Return (x, y) of the center of cell containing provided text 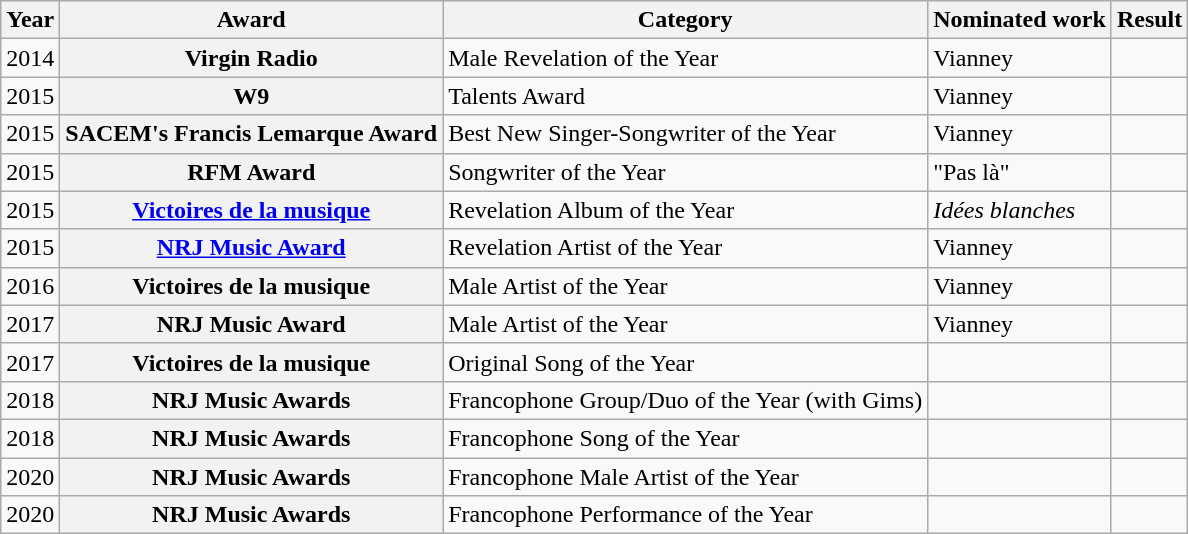
Francophone Group/Duo of the Year (with Gims) (686, 400)
SACEM's Francis Lemarque Award (252, 134)
Best New Singer-Songwriter of the Year (686, 134)
Award (252, 20)
Male Revelation of the Year (686, 58)
2014 (30, 58)
Talents Award (686, 96)
Francophone Song of the Year (686, 438)
RFM Award (252, 172)
Original Song of the Year (686, 362)
Idées blanches (1020, 210)
2016 (30, 286)
Francophone Performance of the Year (686, 515)
Revelation Artist of the Year (686, 248)
Nominated work (1020, 20)
Year (30, 20)
Revelation Album of the Year (686, 210)
Songwriter of the Year (686, 172)
W9 (252, 96)
Result (1149, 20)
Francophone Male Artist of the Year (686, 477)
Category (686, 20)
Virgin Radio (252, 58)
"Pas là" (1020, 172)
